Determine the [x, y] coordinate at the center of the cell enclosing the given text.  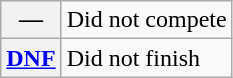
Did not compete [146, 20]
Did not finish [146, 58]
DNF [31, 58]
— [31, 20]
